Detect which cell encompasses the target text, then output its (x, y) center coordinate. 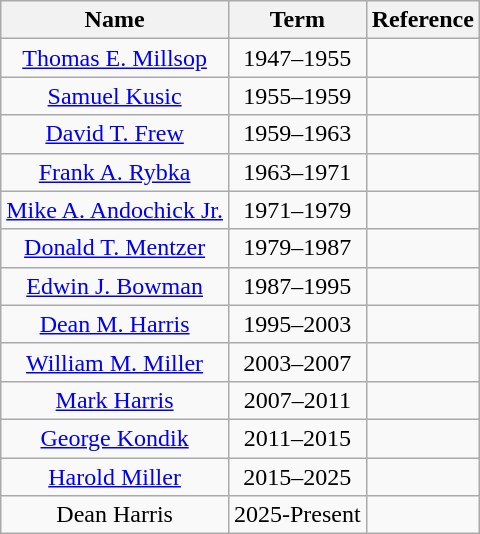
1987–1995 (297, 286)
2003–2007 (297, 362)
David T. Frew (115, 134)
William M. Miller (115, 362)
Thomas E. Millsop (115, 58)
2011–2015 (297, 438)
1959–1963 (297, 134)
Reference (422, 20)
Dean Harris (115, 515)
Term (297, 20)
1963–1971 (297, 172)
2015–2025 (297, 477)
Mark Harris (115, 400)
Donald T. Mentzer (115, 248)
2025-Present (297, 515)
1955–1959 (297, 96)
1947–1955 (297, 58)
Name (115, 20)
George Kondik (115, 438)
Samuel Kusic (115, 96)
Dean M. Harris (115, 324)
Frank A. Rybka (115, 172)
Edwin J. Bowman (115, 286)
1979–1987 (297, 248)
2007–2011 (297, 400)
Mike A. Andochick Jr. (115, 210)
Harold Miller (115, 477)
1971–1979 (297, 210)
1995–2003 (297, 324)
